Locate the cell with the specified text and output its (x, y) center coordinate. 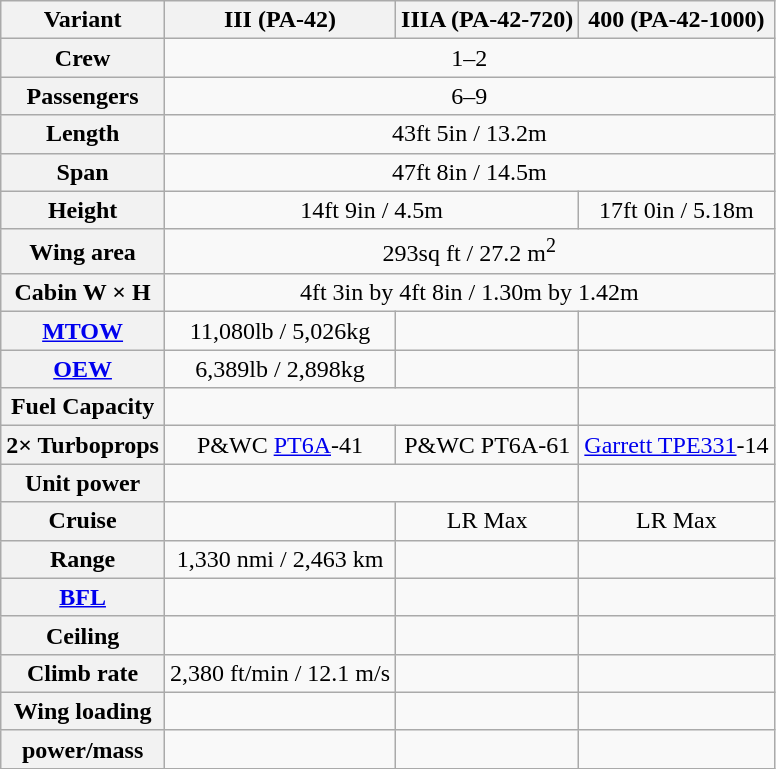
Crew (83, 58)
11,080lb / 5,026kg (280, 331)
47ft 8in / 14.5m (469, 172)
14ft 9in / 4.5m (371, 210)
Height (83, 210)
Range (83, 559)
IIIA (PA-42-720) (488, 20)
43ft 5in / 13.2m (469, 134)
Fuel Capacity (83, 407)
Wing loading (83, 711)
Cabin W × H (83, 293)
OEW (83, 369)
P&WC PT6A-41 (280, 445)
Climb rate (83, 673)
Variant (83, 20)
P&WC PT6A-61 (488, 445)
Passengers (83, 96)
power/mass (83, 749)
III (PA-42) (280, 20)
Length (83, 134)
293sq ft / 27.2 m2 (469, 252)
Cruise (83, 521)
Garrett TPE331-14 (676, 445)
400 (PA-42-1000) (676, 20)
2,380 ft/min / 12.1 m/s (280, 673)
2× Turboprops (83, 445)
17ft 0in / 5.18m (676, 210)
1–2 (469, 58)
Wing area (83, 252)
1,330 nmi / 2,463 km (280, 559)
MTOW (83, 331)
6,389lb / 2,898kg (280, 369)
BFL (83, 597)
Span (83, 172)
4ft 3in by 4ft 8in / 1.30m by 1.42m (469, 293)
6–9 (469, 96)
Ceiling (83, 635)
Unit power (83, 483)
